Output the [x, y] coordinate of the center of the cell containing the given text.  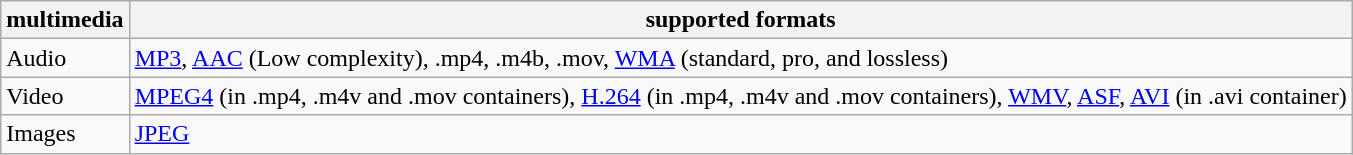
MPEG4 (in .mp4, .m4v and .mov containers), H.264 (in .mp4, .m4v and .mov containers), WMV, ASF, AVI (in .avi container) [740, 96]
Audio [65, 58]
MP3, AAC (Low complexity), .mp4, .m4b, .mov, WMA (standard, pro, and lossless) [740, 58]
Video [65, 96]
multimedia [65, 20]
supported formats [740, 20]
JPEG [740, 134]
Images [65, 134]
